Detect which cell encompasses the target text, then output its [x, y] center coordinate. 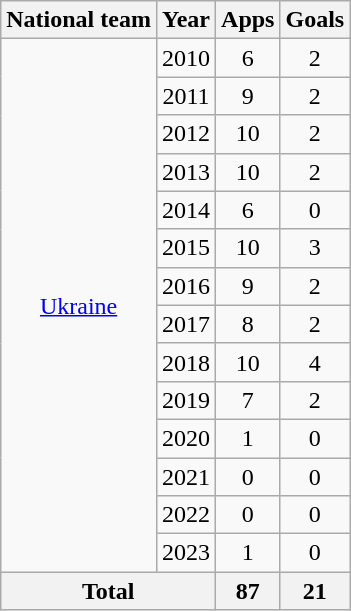
Year [186, 20]
Ukraine [79, 306]
2010 [186, 58]
2023 [186, 553]
2013 [186, 172]
2020 [186, 438]
2015 [186, 248]
2011 [186, 96]
21 [315, 591]
2018 [186, 362]
3 [315, 248]
2016 [186, 286]
National team [79, 20]
2021 [186, 477]
Apps [248, 20]
2017 [186, 324]
2012 [186, 134]
7 [248, 400]
2014 [186, 210]
Total [108, 591]
Goals [315, 20]
8 [248, 324]
87 [248, 591]
2022 [186, 515]
2019 [186, 400]
4 [315, 362]
